Return (X, Y) of the center of cell containing provided text 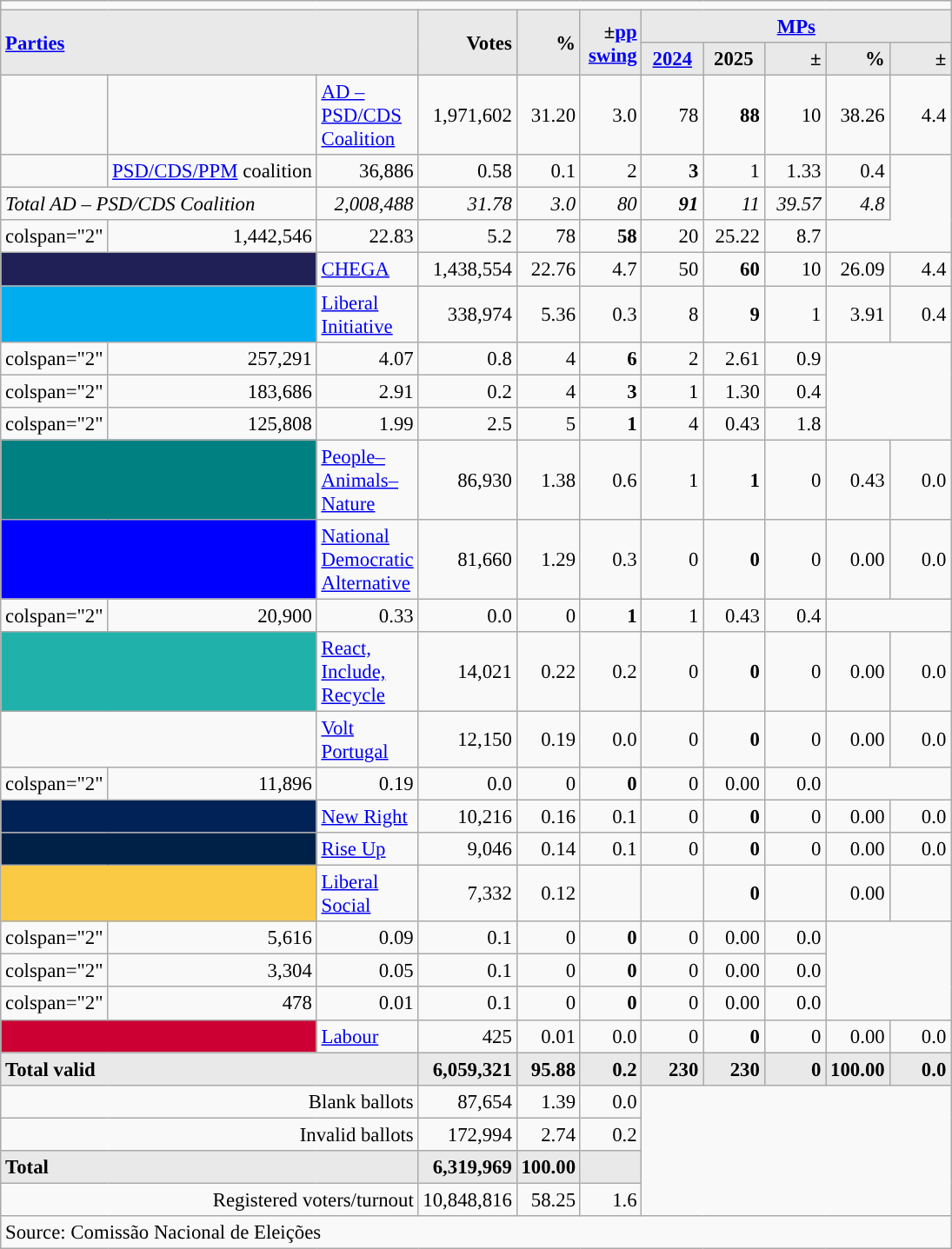
Parties (210, 43)
91 (673, 204)
Volt Portugal (367, 739)
PSD/CDS/PPM coalition (212, 171)
People–Animals–Nature (367, 480)
5,616 (212, 938)
Rise Up (367, 849)
Liberal Social (367, 894)
2.5 (468, 423)
Total valid (210, 1069)
1,438,554 (468, 269)
1,442,546 (212, 237)
11 (734, 204)
AD – PSD/CDS Coalition (367, 116)
14,021 (468, 672)
81,660 (468, 560)
0.33 (367, 615)
Invalid ballots (210, 1134)
1.6 (610, 1199)
0.22 (548, 672)
±pp swing (610, 43)
0.14 (548, 849)
20 (673, 237)
183,686 (212, 391)
26.09 (857, 269)
5.36 (548, 315)
Total (210, 1167)
11,896 (212, 784)
Registered voters/turnout (210, 1199)
338,974 (468, 315)
80 (610, 204)
1.33 (795, 171)
Labour (367, 1036)
MPs (796, 27)
Source: Comissão Nacional de Eleições (476, 1232)
87,654 (468, 1101)
125,808 (212, 423)
12,150 (468, 739)
0.8 (468, 358)
39.57 (795, 204)
National Democratic Alternative (367, 560)
4.7 (610, 269)
25.22 (734, 237)
Liberal Initiative (367, 315)
58.25 (548, 1199)
6,059,321 (468, 1069)
CHEGA (367, 269)
3.91 (857, 315)
1.30 (734, 391)
React, Include, Recycle (367, 672)
1.39 (548, 1101)
4.07 (367, 358)
2.61 (734, 358)
58 (610, 237)
Blank ballots (210, 1101)
50 (673, 269)
2025 (734, 59)
1,971,602 (468, 116)
Total AD – PSD/CDS Coalition (158, 204)
3,304 (212, 971)
9,046 (468, 849)
0.09 (367, 938)
1.29 (548, 560)
2,008,488 (367, 204)
95.88 (548, 1069)
2.91 (367, 391)
60 (734, 269)
0.16 (548, 817)
6,319,969 (468, 1167)
8 (673, 315)
31.20 (548, 116)
5 (548, 423)
Votes (468, 43)
22.83 (367, 237)
10,216 (468, 817)
0.58 (468, 171)
7,332 (468, 894)
172,994 (468, 1134)
38.26 (857, 116)
0.9 (795, 358)
31.78 (468, 204)
86,930 (468, 480)
88 (734, 116)
10,848,816 (468, 1199)
New Right (367, 817)
5.2 (468, 237)
425 (468, 1036)
2024 (673, 59)
4.8 (857, 204)
9 (734, 315)
478 (212, 1004)
257,291 (212, 358)
0.12 (548, 894)
2.74 (548, 1134)
1.99 (367, 423)
0.6 (610, 480)
8.7 (795, 237)
6 (610, 358)
20,900 (212, 615)
0.05 (367, 971)
22.76 (548, 269)
36,886 (367, 171)
1.8 (795, 423)
1.38 (548, 480)
